Provide the (X, Y) coordinate of the cell's center where the given text is located.  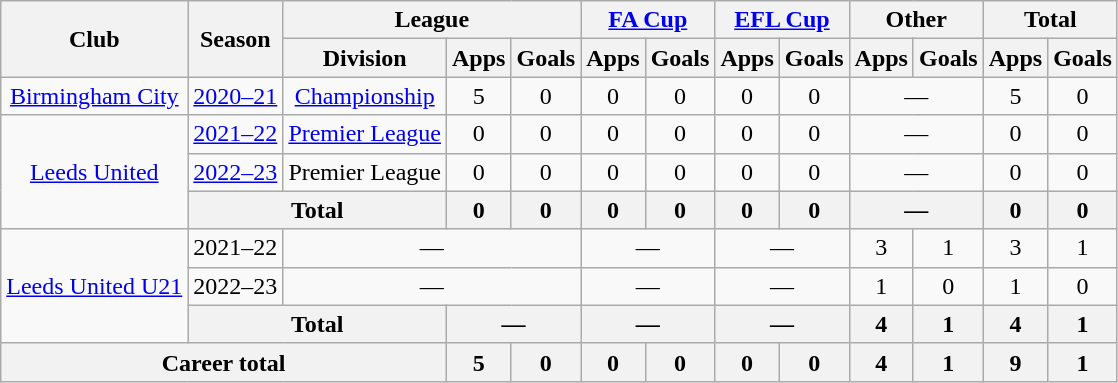
Division (365, 58)
Other (916, 20)
9 (1015, 362)
League (432, 20)
FA Cup (648, 20)
Leeds United (94, 172)
Club (94, 39)
Birmingham City (94, 96)
EFL Cup (782, 20)
Season (236, 39)
Career total (224, 362)
Championship (365, 96)
Leeds United U21 (94, 286)
2020–21 (236, 96)
